Extract the (x, y) coordinate from the center of the cell holding the provided text.  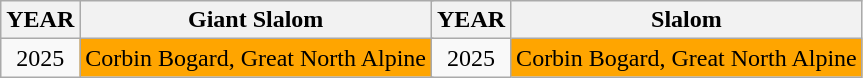
Giant Slalom (256, 20)
Slalom (687, 20)
